Search for the cell housing the specified text and yield its [X, Y] center coordinate. 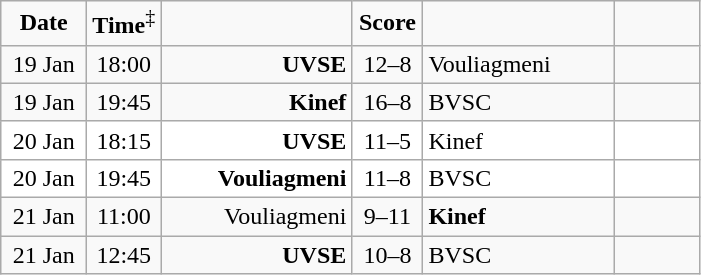
12:45 [124, 255]
11–8 [388, 178]
11:00 [124, 217]
18:00 [124, 64]
Date [44, 24]
16–8 [388, 102]
Score [388, 24]
Time‡ [124, 24]
10–8 [388, 255]
9–11 [388, 217]
18:15 [124, 140]
11–5 [388, 140]
12–8 [388, 64]
